Output the (x, y) coordinate of the center of the cell containing the given text.  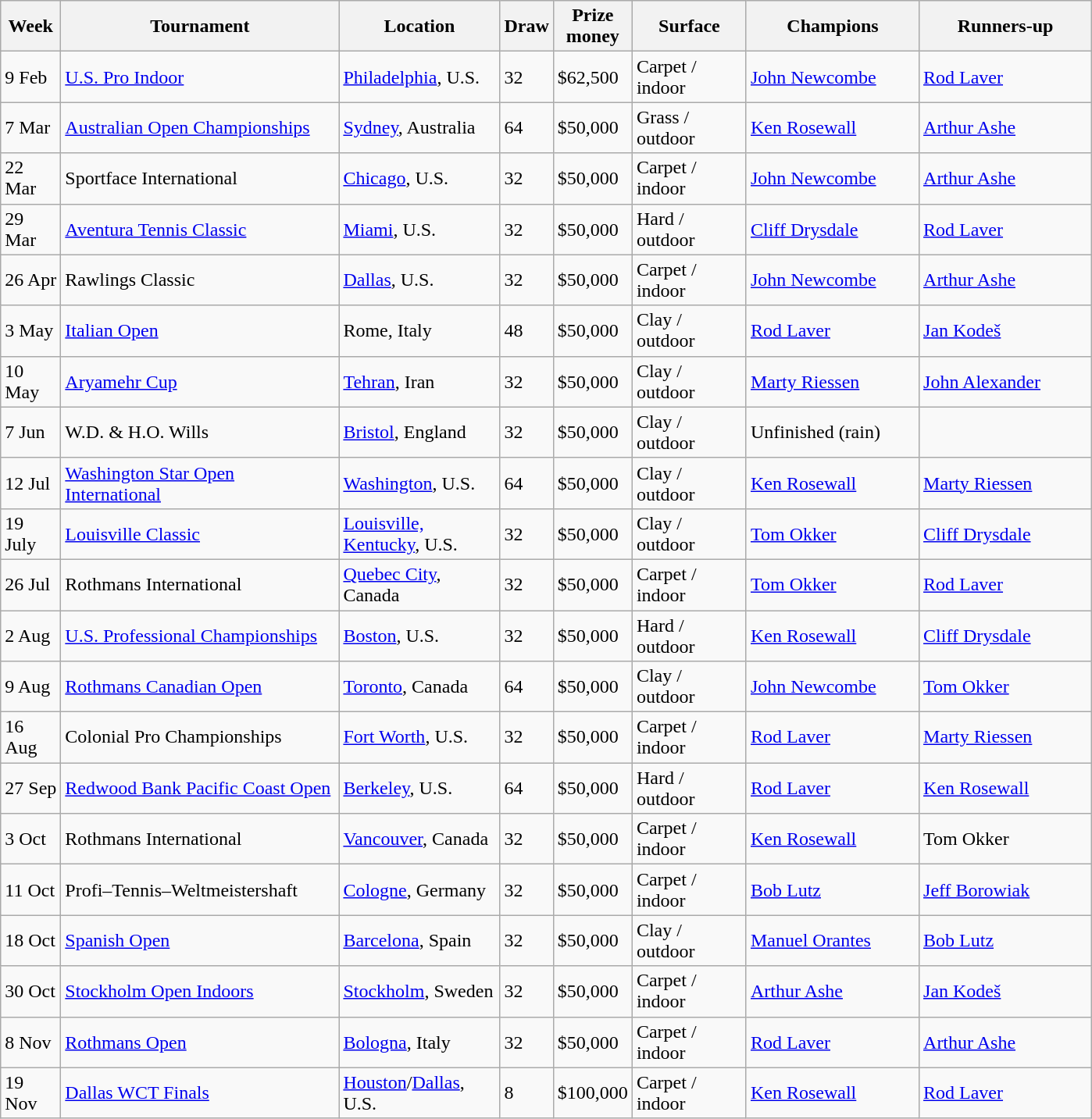
7 Mar (31, 128)
27 Sep (31, 789)
Sydney, Australia (419, 128)
2 Aug (31, 636)
8 (526, 1093)
W.D. & H.O. Wills (200, 433)
9 Feb (31, 77)
Tournament (200, 27)
Runners-up (1006, 27)
30 Oct (31, 992)
Vancouver, Canada (419, 839)
Washington Star Open International (200, 483)
48 (526, 331)
Rawlings Classic (200, 280)
Quebec City, Canada (419, 584)
Rothmans Canadian Open (200, 687)
Colonial Pro Championships (200, 737)
Tehran, Iran (419, 381)
Fort Worth, U.S. (419, 737)
29 Mar (31, 230)
10 May (31, 381)
Surface (689, 27)
Sportface International (200, 178)
7 Jun (31, 433)
Italian Open (200, 331)
Champions (833, 27)
Boston, U.S. (419, 636)
Berkeley, U.S. (419, 789)
Toronto, Canada (419, 687)
Barcelona, Spain (419, 940)
Location (419, 27)
Philadelphia, U.S. (419, 77)
8 Nov (31, 1042)
3 May (31, 331)
Draw (526, 27)
Stockholm Open Indoors (200, 992)
$62,500 (592, 77)
9 Aug (31, 687)
26 Jul (31, 584)
Prize money (592, 27)
12 Jul (31, 483)
16 Aug (31, 737)
Australian Open Championships (200, 128)
$100,000 (592, 1093)
Chicago, U.S. (419, 178)
11 Oct (31, 890)
Unfinished (rain) (833, 433)
19 Nov (31, 1093)
Bristol, England (419, 433)
Redwood Bank Pacific Coast Open (200, 789)
Rome, Italy (419, 331)
Week (31, 27)
Profi–Tennis–Weltmeistershaft (200, 890)
Dallas WCT Finals (200, 1093)
22 Mar (31, 178)
Grass / outdoor (689, 128)
John Alexander (1006, 381)
Dallas, U.S. (419, 280)
Jeff Borowiak (1006, 890)
19 July (31, 534)
Miami, U.S. (419, 230)
Rothmans Open (200, 1042)
Cologne, Germany (419, 890)
Washington, U.S. (419, 483)
18 Oct (31, 940)
Aryamehr Cup (200, 381)
26 Apr (31, 280)
Stockholm, Sweden (419, 992)
U.S. Professional Championships (200, 636)
Louisville Classic (200, 534)
Bologna, Italy (419, 1042)
Houston/Dallas, U.S. (419, 1093)
U.S. Pro Indoor (200, 77)
Spanish Open (200, 940)
Manuel Orantes (833, 940)
3 Oct (31, 839)
Louisville, Kentucky, U.S. (419, 534)
Aventura Tennis Classic (200, 230)
